Scan for the cell matching the given text and deliver its (X, Y) coordinate at center. 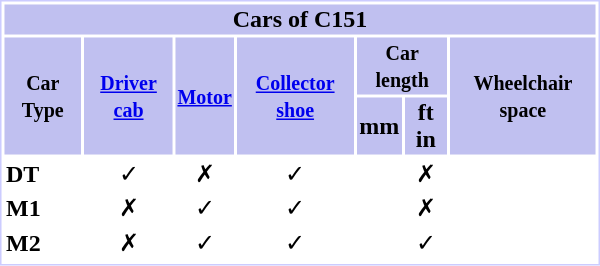
Car Type (42, 96)
DT (42, 174)
Motor (204, 96)
Wheelchair space (522, 96)
Car length (402, 66)
Collector shoe (295, 96)
mm (379, 126)
Cars of C151 (300, 19)
Driver cab (128, 96)
M1 (42, 208)
ft in (426, 126)
M2 (42, 242)
